Search for the cell housing the specified text and yield its (X, Y) center coordinate. 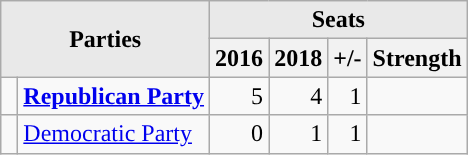
Seats (338, 20)
2018 (298, 58)
2016 (240, 58)
Strength (417, 58)
+/- (348, 58)
4 (298, 96)
0 (240, 134)
Democratic Party (114, 134)
Parties (106, 39)
Republican Party (114, 96)
5 (240, 96)
